Find where the given text appears and provide that cell's center as (x, y) coordinate. 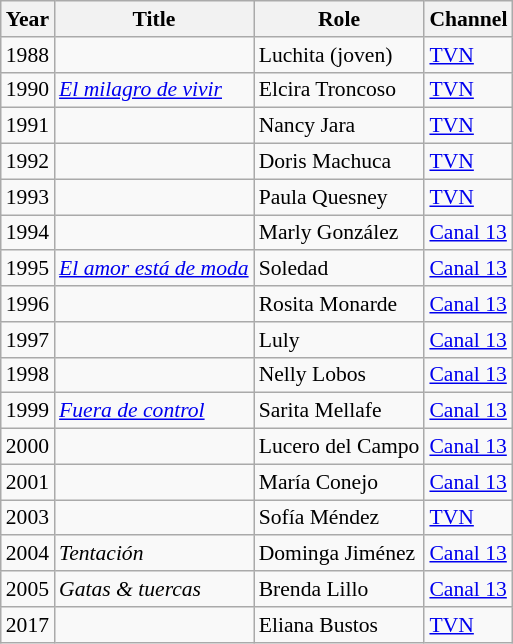
1988 (28, 55)
Sofía Méndez (340, 518)
1996 (28, 304)
1997 (28, 340)
1994 (28, 233)
Lucero del Campo (340, 447)
Tentación (154, 554)
Paula Quesney (340, 197)
El milagro de vivir (154, 90)
Nancy Jara (340, 126)
2001 (28, 482)
Soledad (340, 269)
Role (340, 19)
Nelly Lobos (340, 375)
Fuera de control (154, 411)
Luly (340, 340)
Eliana Bustos (340, 625)
Doris Machuca (340, 162)
Luchita (joven) (340, 55)
1995 (28, 269)
1999 (28, 411)
Channel (468, 19)
2004 (28, 554)
Elcira Troncoso (340, 90)
Sarita Mellafe (340, 411)
Brenda Lillo (340, 589)
1991 (28, 126)
El amor está de moda (154, 269)
Year (28, 19)
María Conejo (340, 482)
Rosita Monarde (340, 304)
1992 (28, 162)
Title (154, 19)
Marly González (340, 233)
1990 (28, 90)
1998 (28, 375)
1993 (28, 197)
2000 (28, 447)
2005 (28, 589)
Dominga Jiménez (340, 554)
2017 (28, 625)
Gatas & tuercas (154, 589)
2003 (28, 518)
